Capture the cell that displays the provided text and extract its (x, y) central coordinate. 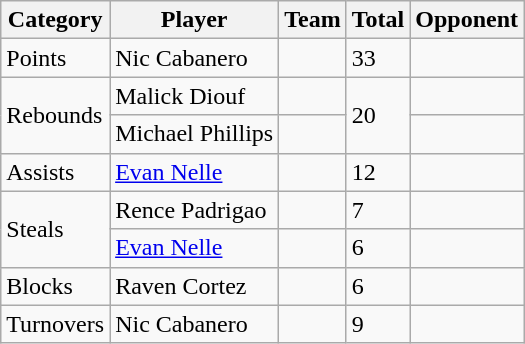
Team (313, 20)
Blocks (56, 286)
Rebounds (56, 115)
33 (378, 58)
Turnovers (56, 324)
Michael Phillips (194, 134)
12 (378, 172)
Steals (56, 229)
Total (378, 20)
Assists (56, 172)
20 (378, 115)
7 (378, 210)
Opponent (467, 20)
Player (194, 20)
Category (56, 20)
Raven Cortez (194, 286)
Points (56, 58)
Rence Padrigao (194, 210)
Malick Diouf (194, 96)
9 (378, 324)
